Capture the cell that displays the provided text and extract its [x, y] central coordinate. 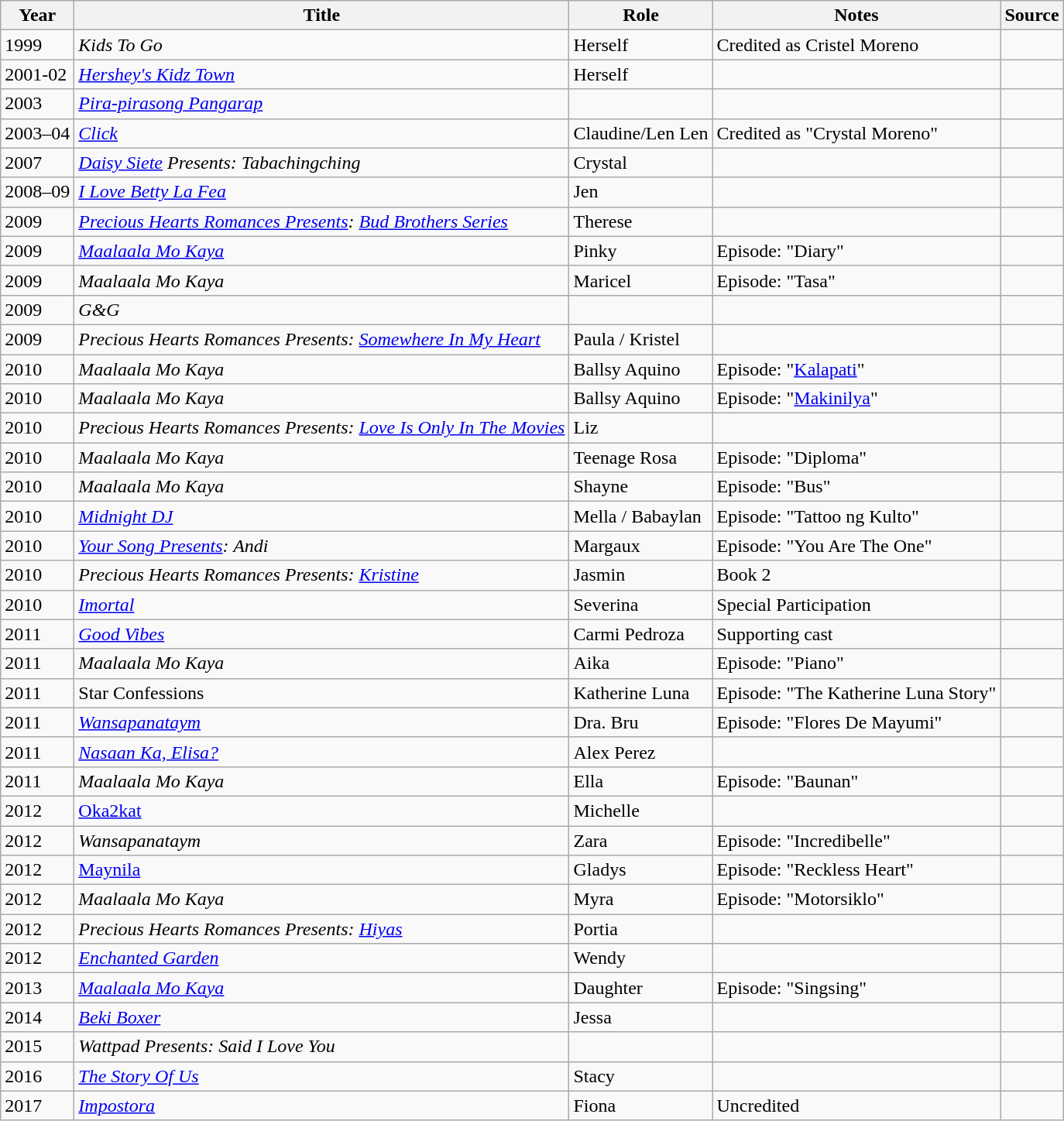
Uncredited [856, 1106]
Precious Hearts Romances Presents: Kristine [322, 575]
Episode: "Diary" [856, 251]
Liz [641, 428]
Episode: "Baunan" [856, 781]
Margaux [641, 546]
Nasaan Ka, Elisa? [322, 752]
Good Vibes [322, 634]
Gladys [641, 870]
Year [37, 15]
Episode: "Diploma" [856, 458]
Precious Hearts Romances Presents: Hiyas [322, 929]
Supporting cast [856, 634]
Therese [641, 221]
2017 [37, 1106]
Crystal [641, 163]
Episode: "Tasa" [856, 280]
Wattpad Presents: Said I Love You [322, 1047]
Imortal [322, 605]
Claudine/Len Len [641, 133]
Daughter [641, 988]
The Story Of Us [322, 1076]
Stacy [641, 1076]
Star Confessions [322, 693]
Paula / Kristel [641, 339]
2016 [37, 1076]
Mella / Babaylan [641, 516]
Myra [641, 900]
Kids To Go [322, 45]
Enchanted Garden [322, 958]
Fiona [641, 1106]
Impostora [322, 1106]
Episode: "Flores De Mayumi" [856, 722]
Katherine Luna [641, 693]
2001-02 [37, 74]
Credited as "Crystal Moreno" [856, 133]
Source [1031, 15]
Role [641, 15]
Hershey's Kidz Town [322, 74]
Episode: "Piano" [856, 663]
I Love Betty La Fea [322, 192]
2015 [37, 1047]
Episode: "Incredibelle" [856, 840]
Michelle [641, 811]
Episode: "Singsing" [856, 988]
Aika [641, 663]
Zara [641, 840]
Jessa [641, 1017]
Maricel [641, 280]
Episode: "Kalapati" [856, 369]
Precious Hearts Romances Presents: Somewhere In My Heart [322, 339]
Special Participation [856, 605]
Shayne [641, 487]
Oka2kat [322, 811]
Dra. Bru [641, 722]
Portia [641, 929]
Teenage Rosa [641, 458]
Episode: "Tattoo ng Kulto" [856, 516]
2014 [37, 1017]
Carmi Pedroza [641, 634]
Pira-pirasong Pangarap [322, 104]
Midnight DJ [322, 516]
Precious Hearts Romances Presents: Love Is Only In The Movies [322, 428]
2008–09 [37, 192]
Episode: "Motorsiklo" [856, 900]
Title [322, 15]
Maynila [322, 870]
Jasmin [641, 575]
Episode: "Bus" [856, 487]
1999 [37, 45]
Episode: "The Katherine Luna Story" [856, 693]
Episode: "Reckless Heart" [856, 870]
2003–04 [37, 133]
Alex Perez [641, 752]
Jen [641, 192]
Beki Boxer [322, 1017]
G&G [322, 310]
Episode: "You Are The One" [856, 546]
2013 [37, 988]
Episode: "Makinilya" [856, 399]
Book 2 [856, 575]
2003 [37, 104]
Ella [641, 781]
Notes [856, 15]
Your Song Presents: Andi [322, 546]
Click [322, 133]
Wendy [641, 958]
Credited as Cristel Moreno [856, 45]
Severina [641, 605]
Precious Hearts Romances Presents: Bud Brothers Series [322, 221]
2007 [37, 163]
Pinky [641, 251]
Daisy Siete Presents: Tabachingching [322, 163]
